Return the [x, y] coordinate for the center point of the cell that contains the specified text.  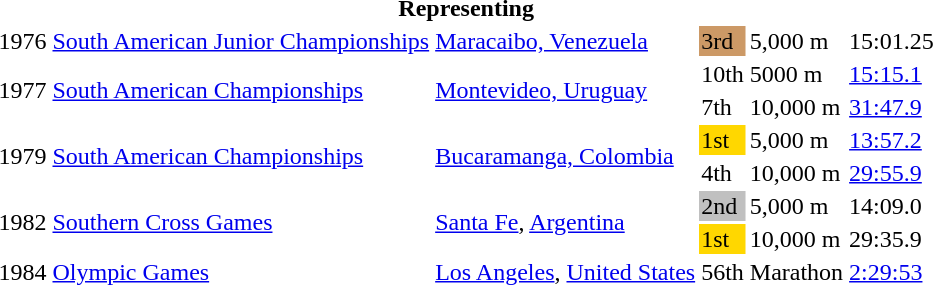
5000 m [796, 74]
2nd [723, 206]
7th [723, 107]
Santa Fe, Argentina [566, 222]
4th [723, 173]
10th [723, 74]
Bucaramanga, Colombia [566, 156]
3rd [723, 41]
Maracaibo, Venezuela [566, 41]
Southern Cross Games [241, 222]
Montevideo, Uruguay [566, 90]
South American Junior Championships [241, 41]
